Output the (x, y) coordinate of the center of the cell containing the given text.  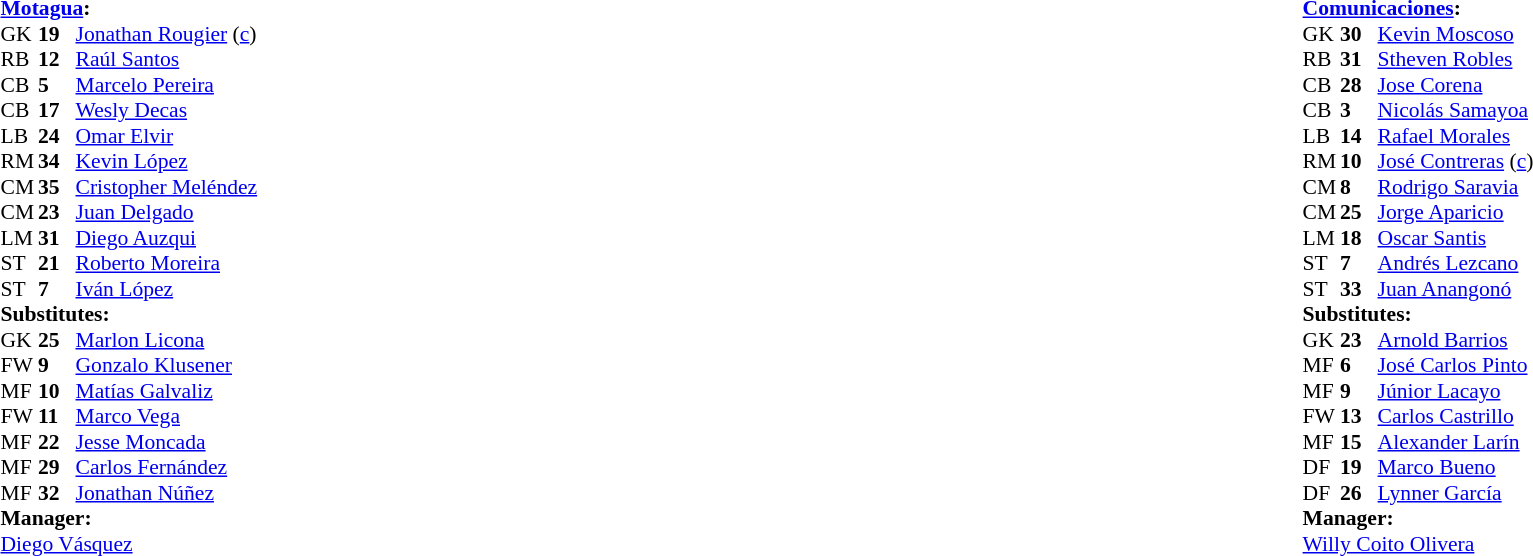
Marcelo Pereira (167, 85)
Wesly Decas (167, 111)
28 (1359, 85)
Juan Delgado (167, 213)
8 (1359, 187)
Diego Auzqui (167, 238)
12 (57, 59)
Kevin López (167, 161)
21 (57, 263)
3 (1359, 111)
Jesse Moncada (167, 442)
29 (57, 467)
Gonzalo Klusener (167, 365)
Carlos Fernández (167, 467)
30 (1359, 34)
34 (57, 161)
Jonathan Núñez (167, 493)
22 (57, 442)
14 (1359, 136)
33 (1359, 289)
6 (1359, 365)
Marlon Licona (167, 340)
Raúl Santos (167, 59)
Jonathan Rougier (c) (167, 34)
Iván López (167, 289)
5 (57, 85)
Matías Galvaliz (167, 391)
Substitutes: (128, 315)
Omar Elvir (167, 136)
11 (57, 417)
24 (57, 136)
35 (57, 187)
26 (1359, 493)
Roberto Moreira (167, 263)
15 (1359, 442)
Marco Vega (167, 417)
32 (57, 493)
13 (1359, 417)
18 (1359, 238)
Cristopher Meléndez (167, 187)
17 (57, 111)
